Locate the cell with the specified text and output its (x, y) center coordinate. 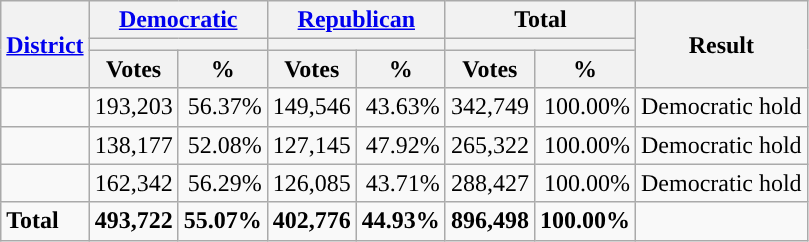
43.71% (400, 183)
265,322 (490, 145)
43.63% (400, 107)
56.29% (222, 183)
896,498 (490, 221)
402,776 (312, 221)
493,722 (134, 221)
Result (721, 44)
288,427 (490, 183)
55.07% (222, 221)
47.92% (400, 145)
District (45, 44)
56.37% (222, 107)
138,177 (134, 145)
Republican (356, 20)
342,749 (490, 107)
149,546 (312, 107)
193,203 (134, 107)
127,145 (312, 145)
126,085 (312, 183)
52.08% (222, 145)
Democratic (178, 20)
162,342 (134, 183)
44.93% (400, 221)
